Scan for the cell matching the given text and deliver its [X, Y] coordinate at center. 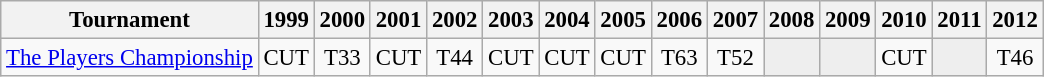
T63 [679, 58]
2004 [567, 20]
2003 [511, 20]
2000 [342, 20]
2006 [679, 20]
T46 [1015, 58]
2011 [960, 20]
2007 [735, 20]
2010 [904, 20]
T33 [342, 58]
T52 [735, 58]
The Players Championship [130, 58]
2001 [398, 20]
T44 [455, 58]
2002 [455, 20]
1999 [286, 20]
2009 [848, 20]
2005 [623, 20]
Tournament [130, 20]
2008 [792, 20]
2012 [1015, 20]
